Return (X, Y) of the center of cell containing provided text 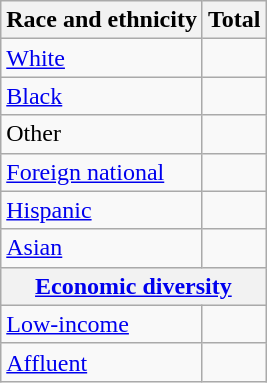
Asian (102, 248)
Low-income (102, 324)
Total (234, 20)
Other (102, 134)
Hispanic (102, 210)
Affluent (102, 362)
Race and ethnicity (102, 20)
White (102, 58)
Black (102, 96)
Foreign national (102, 172)
Economic diversity (134, 286)
